Capture the cell that displays the provided text and extract its [x, y] central coordinate. 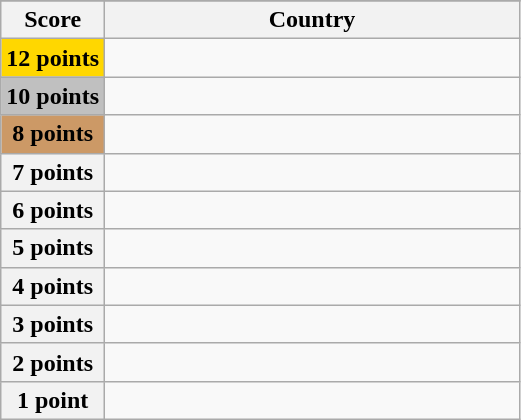
1 point [53, 400]
Score [53, 20]
3 points [53, 324]
7 points [53, 172]
10 points [53, 96]
5 points [53, 248]
12 points [53, 58]
Country [312, 20]
6 points [53, 210]
2 points [53, 362]
4 points [53, 286]
8 points [53, 134]
